Search for the cell housing the specified text and yield its (x, y) center coordinate. 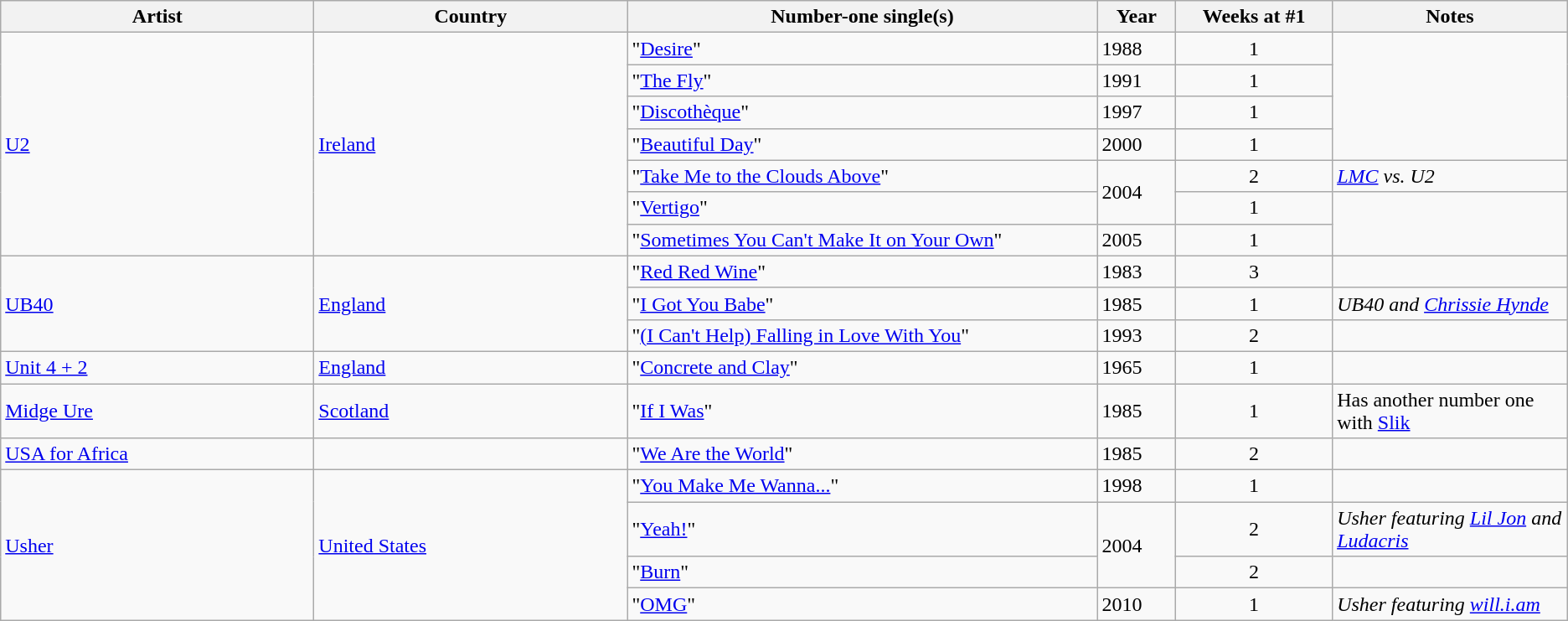
Usher featuring will.i.am (1451, 604)
1988 (1137, 49)
1983 (1137, 272)
Midge Ure (157, 411)
UB40 and Chrissie Hynde (1451, 303)
"Red Red Wine" (863, 272)
"I Got You Babe" (863, 303)
"Concrete and Clay" (863, 367)
1965 (1137, 367)
USA for Africa (157, 454)
3 (1255, 272)
Notes (1451, 17)
"Burn" (863, 572)
"You Make Me Wanna..." (863, 486)
"(I Can't Help) Falling in Love With You" (863, 335)
"Take Me to the Clouds Above" (863, 176)
"Beautiful Day" (863, 144)
1997 (1137, 112)
UB40 (157, 303)
"We Are the World" (863, 454)
"OMG" (863, 604)
"Vertigo" (863, 208)
"Sometimes You Can't Make It on Your Own" (863, 240)
1993 (1137, 335)
Has another number one with Slik (1451, 411)
"Discothèque" (863, 112)
2010 (1137, 604)
U2 (157, 144)
1991 (1137, 80)
United States (471, 545)
Year (1137, 17)
Usher featuring Lil Jon and Ludacris (1451, 530)
"Yeah!" (863, 530)
2000 (1137, 144)
LMC vs. U2 (1451, 176)
Unit 4 + 2 (157, 367)
2005 (1137, 240)
Ireland (471, 144)
Weeks at #1 (1255, 17)
Number-one single(s) (863, 17)
Country (471, 17)
1998 (1137, 486)
Usher (157, 545)
Artist (157, 17)
"Desire" (863, 49)
"If I Was" (863, 411)
"The Fly" (863, 80)
Scotland (471, 411)
